Pinpoint the cell where the given text exists, returning its [X, Y] midpoint coordinate. 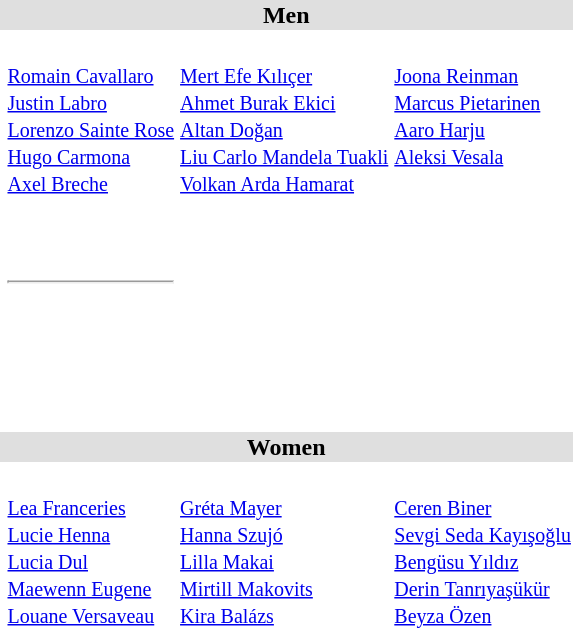
Men [286, 15]
Romain CavallaroJustin LabroLorenzo Sainte RoseHugo CarmonaAxel Breche [91, 116]
Women [286, 447]
Mert Efe KılıçerAhmet Burak EkiciAltan DoğanLiu Carlo Mandela TuakliVolkan Arda Hamarat [284, 116]
Joona ReinmanMarcus PietarinenAaro HarjuAleksi Vesala [483, 116]
